Identify which cell holds the provided text, then report its (X, Y) central coordinate. 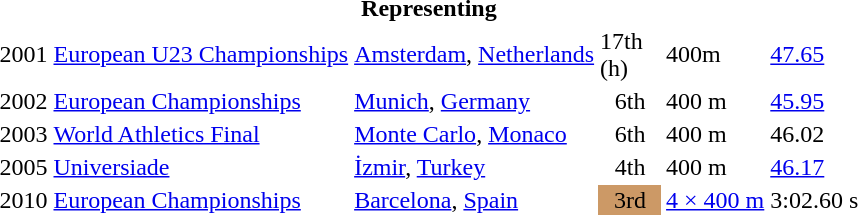
Universiade (201, 167)
400m (716, 54)
World Athletics Final (201, 134)
17th (h) (630, 54)
Barcelona, Spain (474, 200)
4th (630, 167)
Amsterdam, Netherlands (474, 54)
Monte Carlo, Monaco (474, 134)
3rd (630, 200)
European U23 Championships (201, 54)
4 × 400 m (716, 200)
Munich, Germany (474, 101)
İzmir, Turkey (474, 167)
